Scan for the cell matching the given text and deliver its [X, Y] coordinate at center. 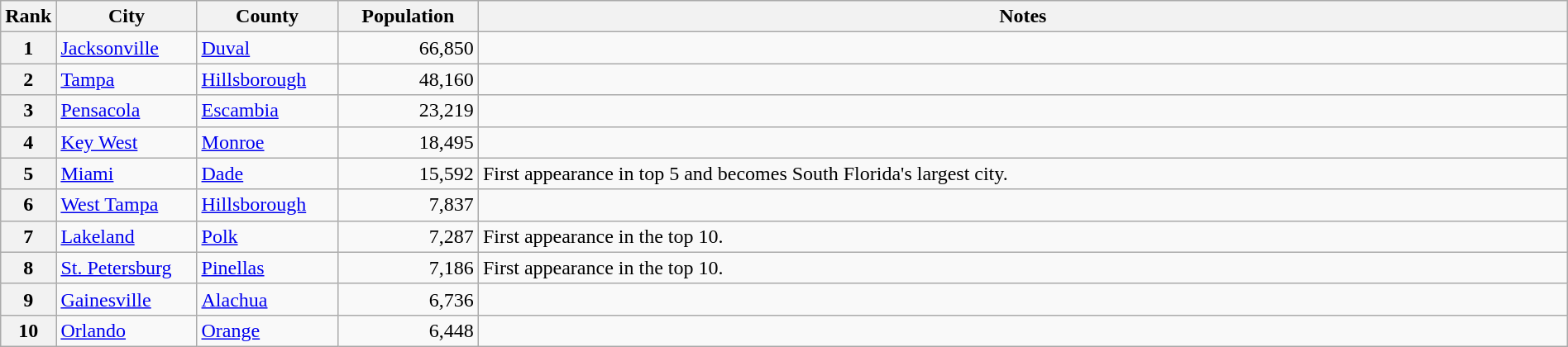
Notes [1022, 17]
1 [28, 48]
23,219 [408, 111]
8 [28, 268]
Orlando [127, 330]
3 [28, 111]
Monroe [267, 142]
Orange [267, 330]
Duval [267, 48]
18,495 [408, 142]
9 [28, 299]
City [127, 17]
Rank [28, 17]
St. Petersburg [127, 268]
Miami [127, 173]
7,837 [408, 205]
Lakeland [127, 236]
7 [28, 236]
5 [28, 173]
6,448 [408, 330]
6,736 [408, 299]
7,186 [408, 268]
15,592 [408, 173]
Tampa [127, 79]
Alachua [267, 299]
4 [28, 142]
Population [408, 17]
Gainesville [127, 299]
West Tampa [127, 205]
Key West [127, 142]
10 [28, 330]
Pinellas [267, 268]
Jacksonville [127, 48]
7,287 [408, 236]
Dade [267, 173]
First appearance in top 5 and becomes South Florida's largest city. [1022, 173]
County [267, 17]
66,850 [408, 48]
Polk [267, 236]
6 [28, 205]
Pensacola [127, 111]
2 [28, 79]
48,160 [408, 79]
Escambia [267, 111]
